Scan for the cell matching the given text and deliver its (x, y) coordinate at center. 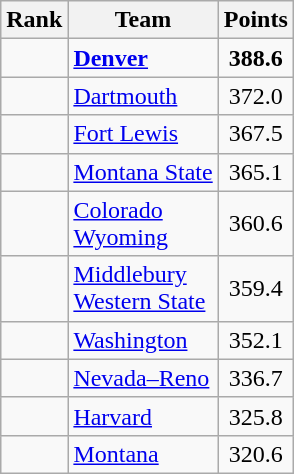
365.1 (256, 172)
325.8 (256, 416)
Washington (143, 340)
Montana State (143, 172)
Dartmouth (143, 96)
320.6 (256, 454)
Rank (34, 20)
367.5 (256, 134)
360.6 (256, 224)
359.4 (256, 288)
Montana (143, 454)
352.1 (256, 340)
336.7 (256, 378)
ColoradoWyoming (143, 224)
Points (256, 20)
Team (143, 20)
388.6 (256, 58)
MiddleburyWestern State (143, 288)
Fort Lewis (143, 134)
Harvard (143, 416)
372.0 (256, 96)
Denver (143, 58)
Nevada–Reno (143, 378)
